Identify which cell holds the provided text, then report its (x, y) central coordinate. 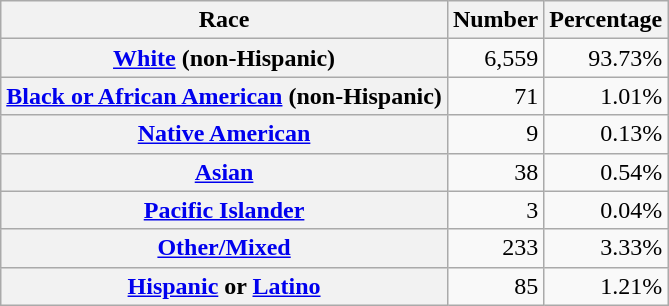
Pacific Islander (224, 210)
Race (224, 20)
Asian (224, 172)
3.33% (606, 248)
9 (495, 134)
Hispanic or Latino (224, 286)
0.13% (606, 134)
1.01% (606, 96)
Other/Mixed (224, 248)
Percentage (606, 20)
6,559 (495, 58)
White (non-Hispanic) (224, 58)
233 (495, 248)
38 (495, 172)
Native American (224, 134)
1.21% (606, 286)
0.04% (606, 210)
71 (495, 96)
Number (495, 20)
0.54% (606, 172)
85 (495, 286)
Black or African American (non-Hispanic) (224, 96)
93.73% (606, 58)
3 (495, 210)
